Search for the cell housing the specified text and yield its [X, Y] center coordinate. 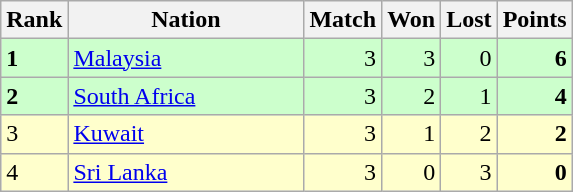
Won [412, 20]
Nation [186, 20]
Rank [34, 20]
Match [343, 20]
Sri Lanka [186, 172]
Malaysia [186, 58]
Points [534, 20]
Lost [469, 20]
South Africa [186, 96]
Kuwait [186, 134]
6 [534, 58]
